Determine the (X, Y) coordinate at the center of the cell enclosing the given text.  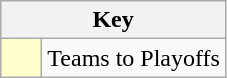
Teams to Playoffs (134, 58)
Key (114, 20)
